Find where the given text appears and provide that cell's center as [x, y] coordinate. 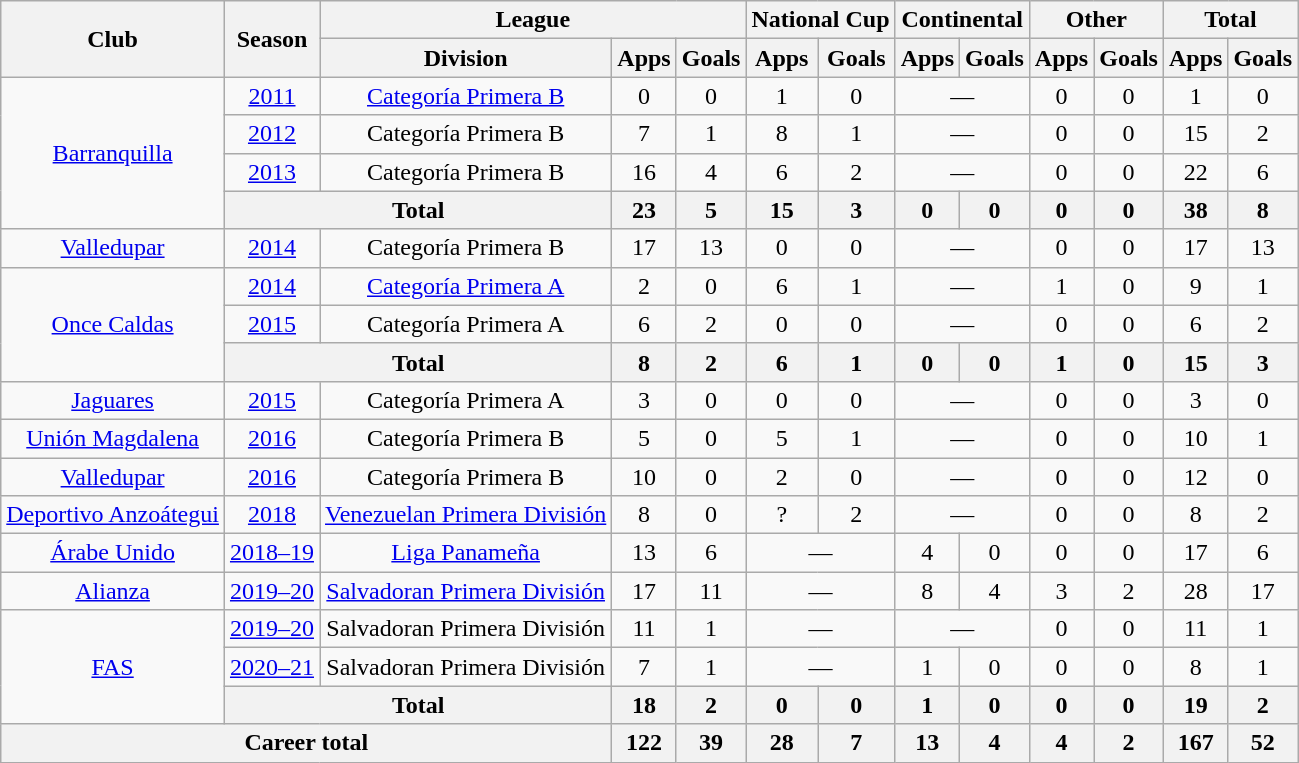
Alianza [113, 591]
Division [466, 58]
? [782, 515]
League [533, 20]
2012 [272, 134]
FAS [113, 667]
2018 [272, 515]
Venezuelan Primera División [466, 515]
Árabe Unido [113, 553]
Deportivo Anzoátegui [113, 515]
38 [1195, 210]
18 [644, 705]
39 [711, 743]
9 [1195, 286]
National Cup [820, 20]
2018–19 [272, 553]
22 [1195, 172]
16 [644, 172]
Career total [306, 743]
52 [1263, 743]
167 [1195, 743]
23 [644, 210]
122 [644, 743]
2013 [272, 172]
2011 [272, 96]
Continental [962, 20]
Season [272, 39]
12 [1195, 477]
Other [1096, 20]
Club [113, 39]
Unión Magdalena [113, 438]
Liga Panameña [466, 553]
Barranquilla [113, 153]
19 [1195, 705]
2020–21 [272, 667]
Once Caldas [113, 324]
Jaguares [113, 400]
